Detect which cell encompasses the target text, then output its (X, Y) center coordinate. 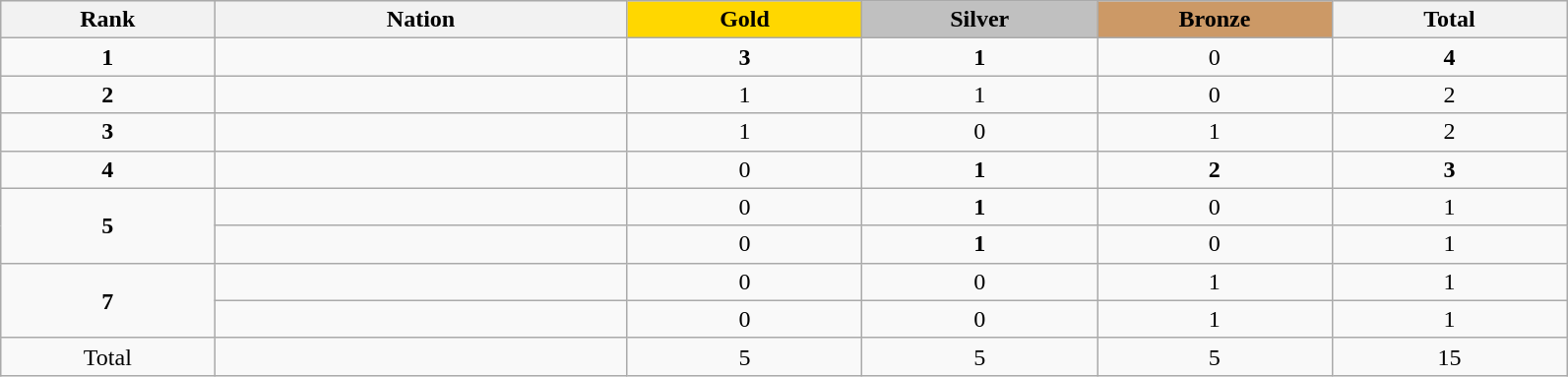
Bronze (1215, 20)
Gold (744, 20)
15 (1449, 356)
Silver (980, 20)
Rank (108, 20)
Nation (421, 20)
7 (108, 300)
